Determine the (X, Y) coordinate at the center of the cell enclosing the given text.  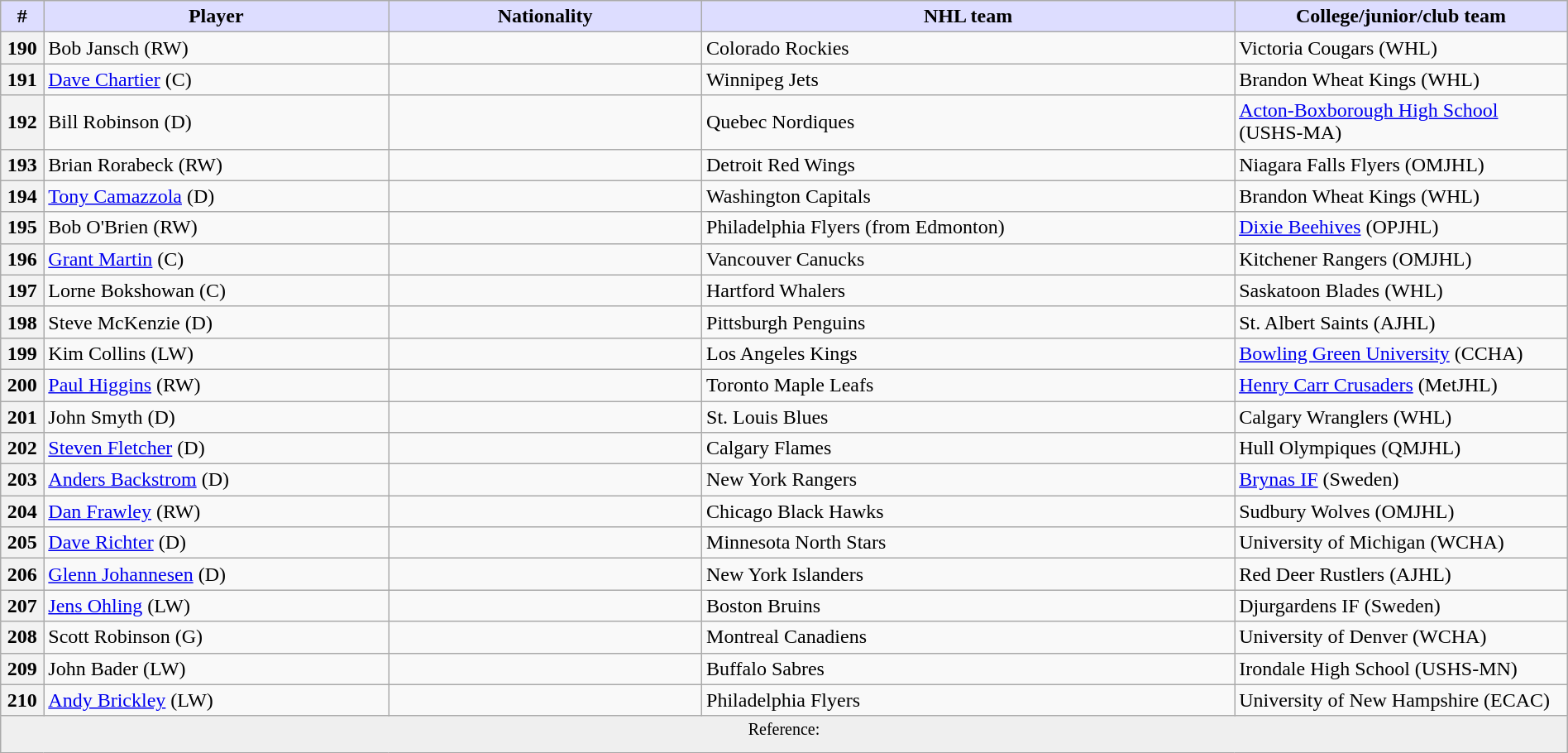
John Smyth (D) (217, 416)
Detroit Red Wings (968, 165)
Victoria Cougars (WHL) (1401, 48)
Steve McKenzie (D) (217, 322)
University of Denver (WCHA) (1401, 637)
Hartford Whalers (968, 290)
Vancouver Canucks (968, 259)
Scott Robinson (G) (217, 637)
Kim Collins (LW) (217, 353)
Jens Ohling (LW) (217, 606)
193 (22, 165)
192 (22, 122)
Dave Chartier (C) (217, 79)
203 (22, 480)
Bob Jansch (RW) (217, 48)
Bowling Green University (CCHA) (1401, 353)
Djurgardens IF (Sweden) (1401, 606)
Philadelphia Flyers (968, 700)
Hull Olympiques (QMJHL) (1401, 448)
Dixie Beehives (OPJHL) (1401, 228)
Anders Backstrom (D) (217, 480)
Lorne Bokshowan (C) (217, 290)
197 (22, 290)
200 (22, 385)
Saskatoon Blades (WHL) (1401, 290)
Pittsburgh Penguins (968, 322)
Minnesota North Stars (968, 543)
191 (22, 79)
Toronto Maple Leafs (968, 385)
210 (22, 700)
Colorado Rockies (968, 48)
Niagara Falls Flyers (OMJHL) (1401, 165)
208 (22, 637)
Paul Higgins (RW) (217, 385)
Calgary Flames (968, 448)
195 (22, 228)
209 (22, 669)
Winnipeg Jets (968, 79)
Henry Carr Crusaders (MetJHL) (1401, 385)
Sudbury Wolves (OMJHL) (1401, 511)
196 (22, 259)
Acton-Boxborough High School (USHS-MA) (1401, 122)
Philadelphia Flyers (from Edmonton) (968, 228)
Montreal Canadiens (968, 637)
University of Michigan (WCHA) (1401, 543)
204 (22, 511)
NHL team (968, 17)
Andy Brickley (LW) (217, 700)
Buffalo Sabres (968, 669)
Chicago Black Hawks (968, 511)
University of New Hampshire (ECAC) (1401, 700)
Kitchener Rangers (OMJHL) (1401, 259)
New York Islanders (968, 574)
206 (22, 574)
Reference: (784, 735)
Grant Martin (C) (217, 259)
Dan Frawley (RW) (217, 511)
St. Albert Saints (AJHL) (1401, 322)
Boston Bruins (968, 606)
207 (22, 606)
New York Rangers (968, 480)
# (22, 17)
Steven Fletcher (D) (217, 448)
College/junior/club team (1401, 17)
Los Angeles Kings (968, 353)
Red Deer Rustlers (AJHL) (1401, 574)
Washington Capitals (968, 196)
Calgary Wranglers (WHL) (1401, 416)
Quebec Nordiques (968, 122)
Irondale High School (USHS-MN) (1401, 669)
205 (22, 543)
Brian Rorabeck (RW) (217, 165)
St. Louis Blues (968, 416)
202 (22, 448)
194 (22, 196)
Dave Richter (D) (217, 543)
Glenn Johannesen (D) (217, 574)
199 (22, 353)
Bill Robinson (D) (217, 122)
Player (217, 17)
190 (22, 48)
201 (22, 416)
Tony Camazzola (D) (217, 196)
198 (22, 322)
Bob O'Brien (RW) (217, 228)
Nationality (546, 17)
John Bader (LW) (217, 669)
Brynas IF (Sweden) (1401, 480)
